Search for the cell housing the specified text and yield its [X, Y] center coordinate. 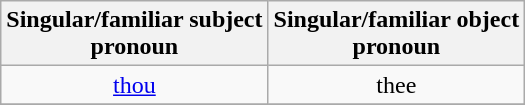
thou [134, 85]
Singular/familiar object pronoun [396, 34]
Singular/familiar subject pronoun [134, 34]
thee [396, 85]
